From the cell containing the given text, extract its center point as [X, Y] coordinate. 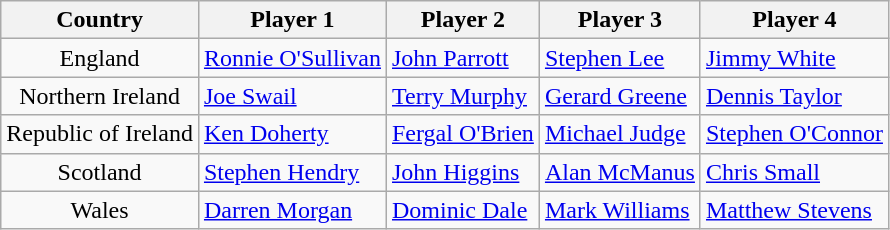
Mark Williams [620, 210]
Dominic Dale [462, 210]
Player 4 [794, 20]
Stephen Hendry [292, 172]
Player 3 [620, 20]
Dennis Taylor [794, 96]
Fergal O'Brien [462, 134]
Player 2 [462, 20]
Terry Murphy [462, 96]
Scotland [100, 172]
Wales [100, 210]
Gerard Greene [620, 96]
Chris Small [794, 172]
England [100, 58]
Matthew Stevens [794, 210]
Republic of Ireland [100, 134]
Ken Doherty [292, 134]
Stephen O'Connor [794, 134]
Stephen Lee [620, 58]
Michael Judge [620, 134]
John Higgins [462, 172]
Northern Ireland [100, 96]
Darren Morgan [292, 210]
Joe Swail [292, 96]
Alan McManus [620, 172]
Jimmy White [794, 58]
Ronnie O'Sullivan [292, 58]
Country [100, 20]
Player 1 [292, 20]
John Parrott [462, 58]
